Scan for the cell matching the given text and deliver its [x, y] coordinate at center. 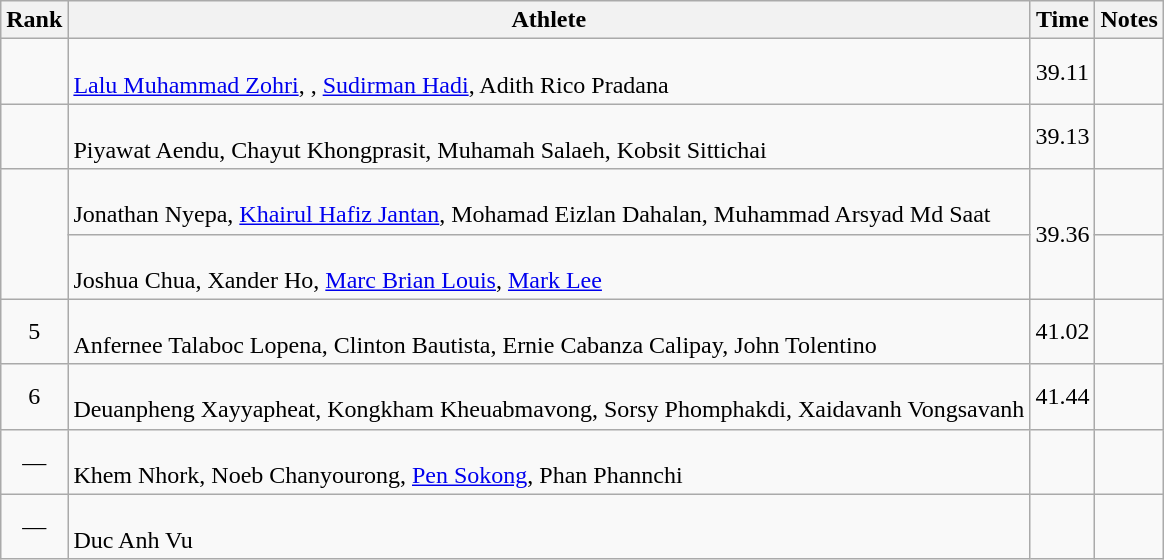
Jonathan Nyepa, Khairul Hafiz Jantan, Mohamad Eizlan Dahalan, Muhammad Arsyad Md Saat [549, 202]
Lalu Muhammad Zohri, , Sudirman Hadi, Adith Rico Pradana [549, 72]
Piyawat Aendu, Chayut Khongprasit, Muhamah Salaeh, Kobsit Sittichai [549, 136]
39.36 [1062, 234]
Joshua Chua, Xander Ho, Marc Brian Louis, Mark Lee [549, 266]
Time [1062, 20]
5 [34, 332]
Anfernee Talaboc Lopena, Clinton Bautista, Ernie Cabanza Calipay, John Tolentino [549, 332]
Khem Nhork, Noeb Chanyourong, Pen Sokong, Phan Phannchi [549, 462]
6 [34, 396]
41.02 [1062, 332]
41.44 [1062, 396]
39.13 [1062, 136]
Rank [34, 20]
Athlete [549, 20]
Notes [1129, 20]
Deuanpheng Xayyapheat, Kongkham Kheuabmavong, Sorsy Phomphakdi, Xaidavanh Vongsavanh [549, 396]
Duc Anh Vu [549, 526]
39.11 [1062, 72]
